Scan for the cell matching the given text and deliver its (x, y) coordinate at center. 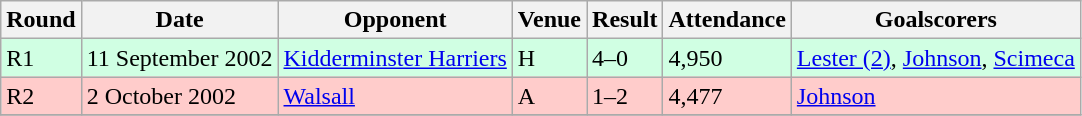
Round (41, 20)
Goalscorers (936, 20)
Lester (2), Johnson, Scimeca (936, 58)
4–0 (625, 58)
Johnson (936, 96)
A (549, 96)
Venue (549, 20)
11 September 2002 (180, 58)
Kidderminster Harriers (395, 58)
4,950 (727, 58)
R1 (41, 58)
Result (625, 20)
Attendance (727, 20)
Opponent (395, 20)
2 October 2002 (180, 96)
R2 (41, 96)
Date (180, 20)
1–2 (625, 96)
H (549, 58)
4,477 (727, 96)
Walsall (395, 96)
